Search for the cell housing the specified text and yield its [x, y] center coordinate. 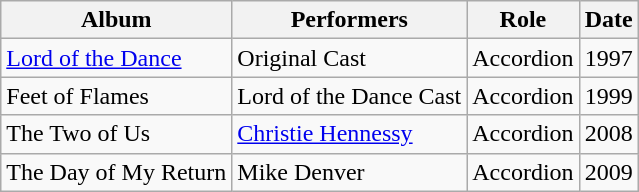
Original Cast [350, 58]
1999 [608, 96]
2009 [608, 172]
2008 [608, 134]
Feet of Flames [116, 96]
Performers [350, 20]
Lord of the Dance [116, 58]
Date [608, 20]
Lord of the Dance Cast [350, 96]
Role [523, 20]
The Day of My Return [116, 172]
1997 [608, 58]
The Two of Us [116, 134]
Christie Hennessy [350, 134]
Album [116, 20]
Mike Denver [350, 172]
